Locate the cell with the specified text and output its (X, Y) center coordinate. 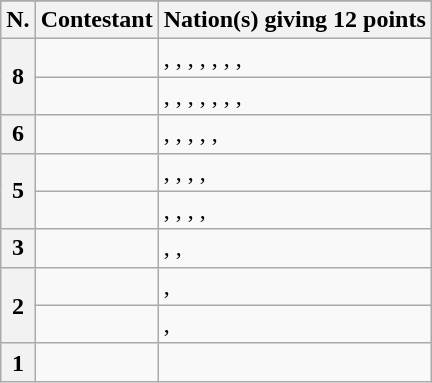
1 (18, 362)
N. (18, 20)
2 (18, 305)
, , , , , (294, 134)
5 (18, 191)
8 (18, 77)
6 (18, 134)
3 (18, 248)
Contestant (96, 20)
, , (294, 248)
Nation(s) giving 12 points (294, 20)
